Output the (X, Y) coordinate of the center of the cell containing the given text.  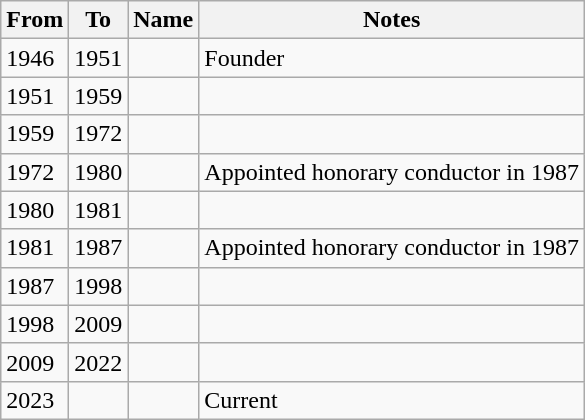
2022 (98, 362)
2023 (35, 400)
Name (164, 20)
From (35, 20)
Current (392, 400)
1946 (35, 58)
Notes (392, 20)
Founder (392, 58)
To (98, 20)
